Output the (X, Y) coordinate of the center of the cell containing the given text.  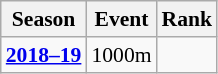
2018–19 (44, 55)
Event (121, 19)
Season (44, 19)
1000m (121, 55)
Rank (188, 19)
